Capture the cell that displays the provided text and extract its [X, Y] central coordinate. 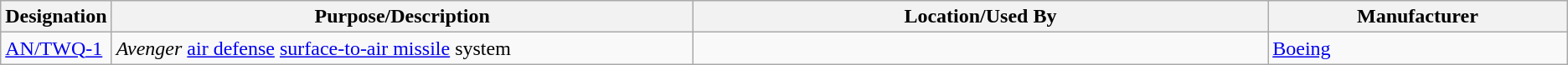
Boeing [1418, 48]
Purpose/Description [402, 17]
Location/Used By [980, 17]
Designation [56, 17]
AN/TWQ-1 [56, 48]
Avenger air defense surface-to-air missile system [402, 48]
Manufacturer [1418, 17]
